Extract the [X, Y] coordinate from the center of the cell holding the provided text.  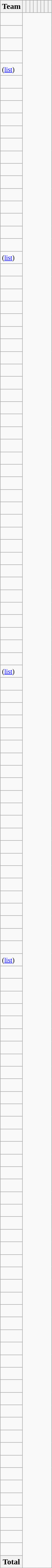
Team [12, 7]
Total [12, 1561]
